Capture the cell that displays the provided text and extract its [x, y] central coordinate. 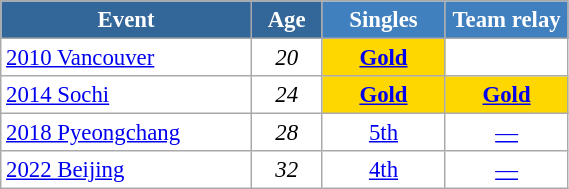
28 [286, 133]
Team relay [506, 20]
Singles [384, 20]
5th [384, 133]
Event [126, 20]
4th [384, 170]
20 [286, 58]
2014 Sochi [126, 95]
32 [286, 170]
2010 Vancouver [126, 58]
2018 Pyeongchang [126, 133]
2022 Beijing [126, 170]
24 [286, 95]
Age [286, 20]
